Identify which cell holds the provided text, then report its [x, y] central coordinate. 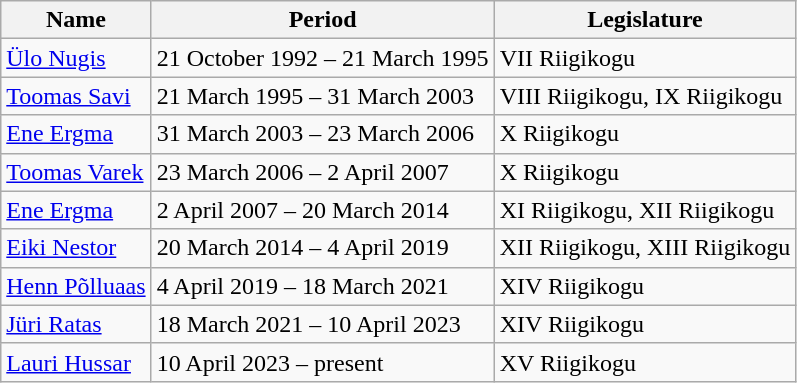
21 October 1992 – 21 March 1995 [322, 58]
31 March 2003 – 23 March 2006 [322, 134]
Jüri Ratas [76, 324]
VIII Riigikogu, IX Riigikogu [645, 96]
Lauri Hussar [76, 362]
XI Riigikogu, XII Riigikogu [645, 210]
Eiki Nestor [76, 248]
Name [76, 20]
4 April 2019 – 18 March 2021 [322, 286]
2 April 2007 – 20 March 2014 [322, 210]
Period [322, 20]
Toomas Varek [76, 172]
Legislature [645, 20]
XII Riigikogu, XIII Riigikogu [645, 248]
Ülo Nugis [76, 58]
20 March 2014 – 4 April 2019 [322, 248]
Henn Põlluaas [76, 286]
21 March 1995 – 31 March 2003 [322, 96]
18 March 2021 – 10 April 2023 [322, 324]
XV Riigikogu [645, 362]
23 March 2006 – 2 April 2007 [322, 172]
10 April 2023 – present [322, 362]
Toomas Savi [76, 96]
VII Riigikogu [645, 58]
